Scan for the cell matching the given text and deliver its [X, Y] coordinate at center. 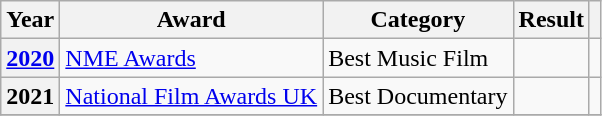
NME Awards [192, 58]
Category [418, 20]
Year [30, 20]
Best Documentary [418, 96]
National Film Awards UK [192, 96]
Result [551, 20]
Best Music Film [418, 58]
2020 [30, 58]
Award [192, 20]
2021 [30, 96]
